Extract the (x, y) coordinate from the center of the cell holding the provided text.  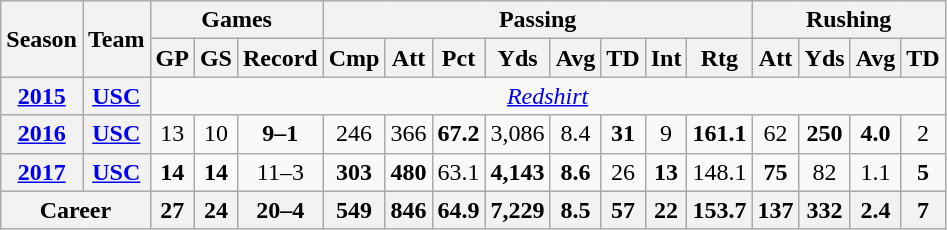
67.2 (458, 134)
153.7 (720, 210)
846 (408, 210)
62 (776, 134)
Passing (538, 20)
4.0 (876, 134)
Rushing (848, 20)
137 (776, 210)
Redshirt (548, 96)
22 (666, 210)
11–3 (280, 172)
Career (76, 210)
2.4 (876, 210)
161.1 (720, 134)
8.6 (576, 172)
63.1 (458, 172)
Team (116, 39)
5 (923, 172)
64.9 (458, 210)
Season (42, 39)
Record (280, 58)
9–1 (280, 134)
20–4 (280, 210)
7 (923, 210)
480 (408, 172)
9 (666, 134)
366 (408, 134)
75 (776, 172)
8.5 (576, 210)
250 (824, 134)
24 (216, 210)
Rtg (720, 58)
148.1 (720, 172)
2 (923, 134)
27 (172, 210)
2016 (42, 134)
10 (216, 134)
Int (666, 58)
82 (824, 172)
8.4 (576, 134)
26 (623, 172)
GS (216, 58)
Games (236, 20)
303 (354, 172)
3,086 (518, 134)
7,229 (518, 210)
31 (623, 134)
2015 (42, 96)
549 (354, 210)
4,143 (518, 172)
246 (354, 134)
1.1 (876, 172)
Pct (458, 58)
Cmp (354, 58)
GP (172, 58)
57 (623, 210)
2017 (42, 172)
332 (824, 210)
